For the text-containing cell, return its midpoint in [X, Y] coordinate format. 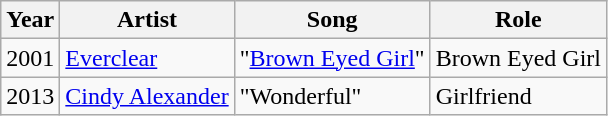
Girlfriend [518, 96]
Year [30, 20]
Artist [147, 20]
2001 [30, 58]
Everclear [147, 58]
"Wonderful" [332, 96]
"Brown Eyed Girl" [332, 58]
Brown Eyed Girl [518, 58]
Role [518, 20]
Song [332, 20]
2013 [30, 96]
Cindy Alexander [147, 96]
